Scan for the cell matching the given text and deliver its [X, Y] coordinate at center. 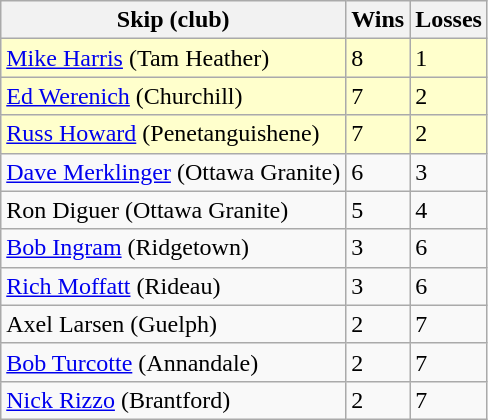
8 [378, 58]
Bob Ingram (Ridgetown) [174, 248]
Bob Turcotte (Annandale) [174, 362]
Russ Howard (Penetanguishene) [174, 134]
Skip (club) [174, 20]
Mike Harris (Tam Heather) [174, 58]
Losses [449, 20]
Dave Merklinger (Ottawa Granite) [174, 172]
Rich Moffatt (Rideau) [174, 286]
5 [378, 210]
Wins [378, 20]
4 [449, 210]
Nick Rizzo (Brantford) [174, 400]
Ed Werenich (Churchill) [174, 96]
1 [449, 58]
Axel Larsen (Guelph) [174, 324]
Ron Diguer (Ottawa Granite) [174, 210]
